Return (x, y) of the center of cell containing provided text 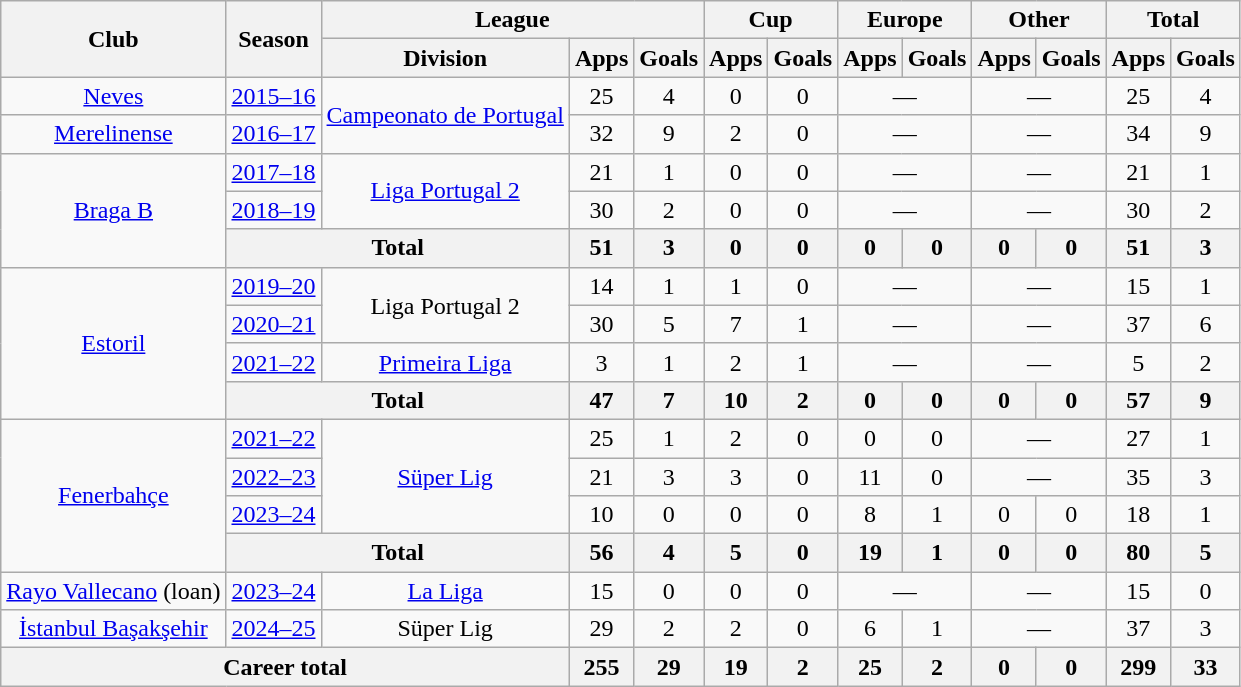
Europe (905, 20)
Rayo Vallecano (loan) (114, 591)
Primeira Liga (445, 362)
2020–21 (274, 324)
255 (601, 667)
Club (114, 39)
Fenerbahçe (114, 495)
Neves (114, 96)
35 (1138, 477)
34 (1138, 134)
18 (1138, 515)
Cup (771, 20)
Career total (286, 667)
La Liga (445, 591)
Braga B (114, 210)
56 (601, 553)
2022–23 (274, 477)
8 (870, 515)
Estoril (114, 343)
Other (1039, 20)
Merelinense (114, 134)
Campeonato de Portugal (445, 115)
2015–16 (274, 96)
14 (601, 286)
33 (1206, 667)
47 (601, 400)
2017–18 (274, 172)
League (512, 20)
2024–25 (274, 629)
2019–20 (274, 286)
2016–17 (274, 134)
27 (1138, 438)
57 (1138, 400)
İstanbul Başakşehir (114, 629)
Division (445, 58)
Season (274, 39)
80 (1138, 553)
32 (601, 134)
2018–19 (274, 210)
11 (870, 477)
299 (1138, 667)
